From the cell containing the given text, extract its center point as [X, Y] coordinate. 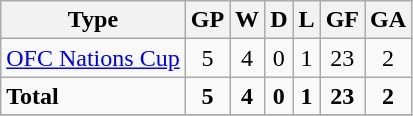
W [248, 20]
GP [207, 20]
Type [93, 20]
GA [388, 20]
Total [93, 96]
L [306, 20]
GF [342, 20]
OFC Nations Cup [93, 58]
D [279, 20]
